Identify which cell holds the provided text, then report its [X, Y] central coordinate. 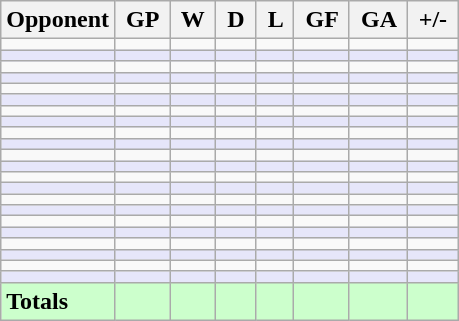
GA [378, 20]
GF [322, 20]
W [193, 20]
GP [142, 20]
+/- [432, 20]
Totals [58, 301]
Opponent [58, 20]
L [275, 20]
D [236, 20]
